Identify which cell holds the provided text, then report its [x, y] central coordinate. 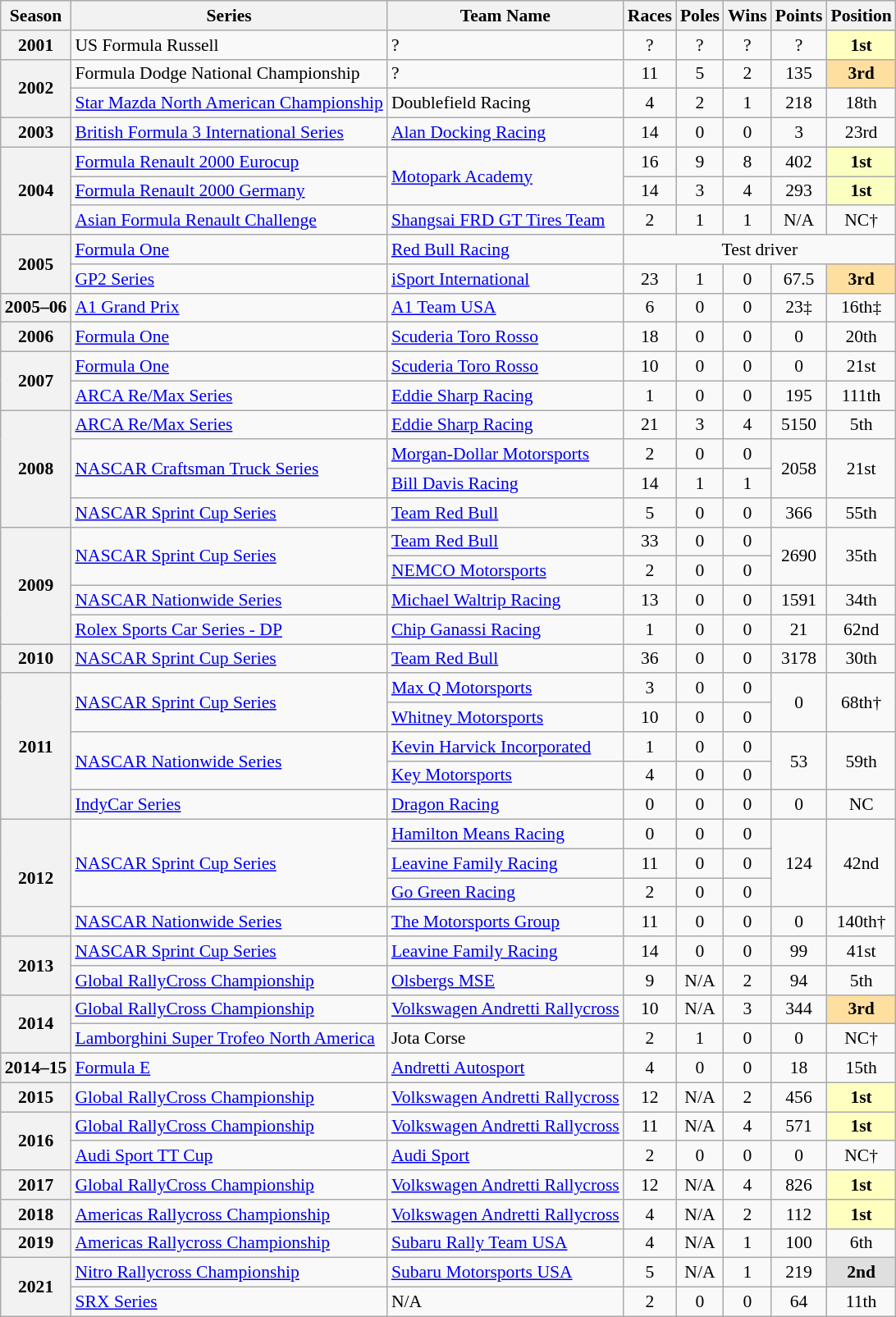
111th [861, 396]
2005 [36, 264]
124 [799, 863]
20th [861, 337]
2008 [36, 469]
2002 [36, 89]
140th† [861, 922]
Star Mazda North American Championship [228, 103]
Nitro Rallycross Championship [228, 1273]
18th [861, 103]
2010 [36, 659]
94 [799, 981]
293 [799, 191]
Alan Docking Racing [505, 133]
GP2 Series [228, 279]
2012 [36, 878]
US Formula Russell [228, 45]
5150 [799, 425]
344 [799, 1009]
Shangsai FRD GT Tires Team [505, 221]
Key Motorsports [505, 775]
Andretti Autosport [505, 1068]
34th [861, 601]
Dragon Racing [505, 805]
42nd [861, 863]
IndyCar Series [228, 805]
Lamborghini Super Trofeo North America [228, 1039]
3178 [799, 659]
2013 [36, 965]
23rd [861, 133]
2058 [799, 469]
195 [799, 396]
6th [861, 1243]
Position [861, 16]
Subaru Motorsports USA [505, 1273]
2014 [36, 1024]
67.5 [799, 279]
A1 Team USA [505, 308]
135 [799, 74]
Test driver [760, 249]
Bill Davis Racing [505, 483]
15th [861, 1068]
Races [650, 16]
2004 [36, 190]
Season [36, 16]
59th [861, 761]
2014–15 [36, 1068]
Wins [747, 16]
64 [799, 1302]
Chip Ganassi Racing [505, 629]
British Formula 3 International Series [228, 133]
Olsbergs MSE [505, 981]
366 [799, 513]
62nd [861, 629]
402 [799, 162]
68th† [861, 702]
Red Bull Racing [505, 249]
218 [799, 103]
Formula E [228, 1068]
2007 [36, 381]
2011 [36, 747]
Rolex Sports Car Series - DP [228, 629]
Points [799, 16]
Go Green Racing [505, 893]
8 [747, 162]
2690 [799, 556]
Jota Corse [505, 1039]
2021 [36, 1287]
Motopark Academy [505, 176]
571 [799, 1127]
Formula Renault 2000 Eurocup [228, 162]
Hamilton Means Racing [505, 835]
Max Q Motorsports [505, 688]
1591 [799, 601]
2009 [36, 585]
2018 [36, 1214]
36 [650, 659]
Michael Waltrip Racing [505, 601]
826 [799, 1185]
16th‡ [861, 308]
Kevin Harvick Incorporated [505, 747]
53 [799, 761]
NEMCO Motorsports [505, 571]
Formula Dodge National Championship [228, 74]
2017 [36, 1185]
2003 [36, 133]
2016 [36, 1141]
iSport International [505, 279]
Poles [700, 16]
Asian Formula Renault Challenge [228, 221]
35th [861, 556]
NC [861, 805]
A1 Grand Prix [228, 308]
100 [799, 1243]
Whitney Motorsports [505, 717]
6 [650, 308]
30th [861, 659]
2001 [36, 45]
2005–06 [36, 308]
99 [799, 951]
41st [861, 951]
Doublefield Racing [505, 103]
Morgan-Dollar Motorsports [505, 455]
Subaru Rally Team USA [505, 1243]
13 [650, 601]
The Motorsports Group [505, 922]
Audi Sport [505, 1156]
23 [650, 279]
11th [861, 1302]
219 [799, 1273]
456 [799, 1097]
Series [228, 16]
Team Name [505, 16]
2019 [36, 1243]
112 [799, 1214]
2nd [861, 1273]
Audi Sport TT Cup [228, 1156]
Formula Renault 2000 Germany [228, 191]
2015 [36, 1097]
55th [861, 513]
23‡ [799, 308]
16 [650, 162]
33 [650, 542]
2006 [36, 337]
SRX Series [228, 1302]
NASCAR Craftsman Truck Series [228, 469]
